Search for the cell housing the specified text and yield its (x, y) center coordinate. 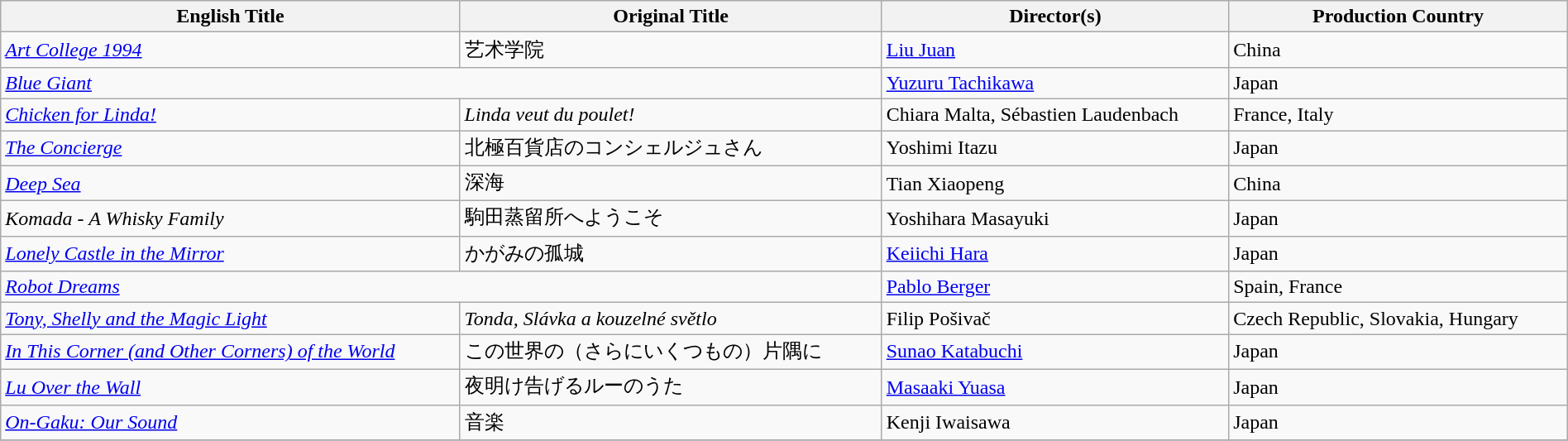
Blue Giant (442, 83)
Spain, France (1398, 287)
Sunao Katabuchi (1055, 352)
Lonely Castle in the Mirror (230, 253)
In This Corner (and Other Corners) of the World (230, 352)
艺术学院 (671, 50)
Keiichi Hara (1055, 253)
音楽 (671, 422)
Tony, Shelly and the Magic Light (230, 319)
The Concierge (230, 149)
かがみの孤城 (671, 253)
夜明け告げるルーのうた (671, 387)
Filip Pošivač (1055, 319)
Director(s) (1055, 17)
Tian Xiaopeng (1055, 184)
Tonda, Slávka a kouzelné světlo (671, 319)
Chiara Malta, Sébastien Laudenbach (1055, 114)
Kenji Iwaisawa (1055, 422)
深海 (671, 184)
English Title (230, 17)
Art College 1994 (230, 50)
この世界の（さらにいくつもの）片隅に (671, 352)
Robot Dreams (442, 287)
Pablo Berger (1055, 287)
Yuzuru Tachikawa (1055, 83)
Komada - A Whisky Family (230, 218)
Liu Juan (1055, 50)
Linda veut du poulet! (671, 114)
Original Title (671, 17)
Lu Over the Wall (230, 387)
Yoshimi Itazu (1055, 149)
Deep Sea (230, 184)
駒田蒸留所へようこそ (671, 218)
On-Gaku: Our Sound (230, 422)
北極百貨店のコンシェルジュさん (671, 149)
Masaaki Yuasa (1055, 387)
Czech Republic, Slovakia, Hungary (1398, 319)
Chicken for Linda! (230, 114)
Yoshihara Masayuki (1055, 218)
France, Italy (1398, 114)
Production Country (1398, 17)
